From the cell containing the given text, extract its center point as (X, Y) coordinate. 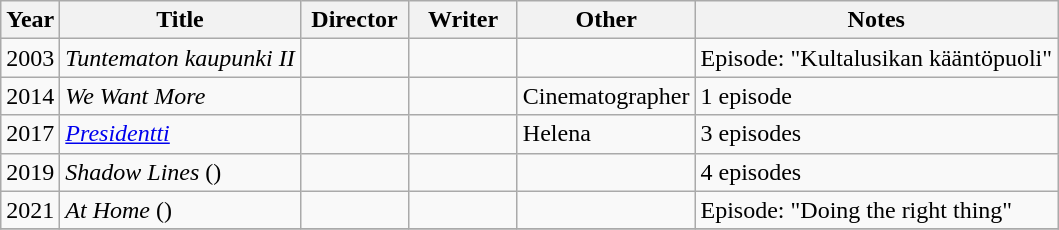
2019 (30, 172)
Writer (464, 20)
1 episode (876, 96)
Title (180, 20)
2014 (30, 96)
Year (30, 20)
Shadow Lines () (180, 172)
We Want More (180, 96)
Tuntematon kaupunki II (180, 58)
Helena (606, 134)
Director (354, 20)
Notes (876, 20)
Episode: "Doing the right thing" (876, 210)
Episode: "Kultalusikan kääntöpuoli" (876, 58)
Presidentti (180, 134)
2003 (30, 58)
4 episodes (876, 172)
Cinematographer (606, 96)
At Home () (180, 210)
3 episodes (876, 134)
2017 (30, 134)
Other (606, 20)
2021 (30, 210)
